Search for the cell housing the specified text and yield its [X, Y] center coordinate. 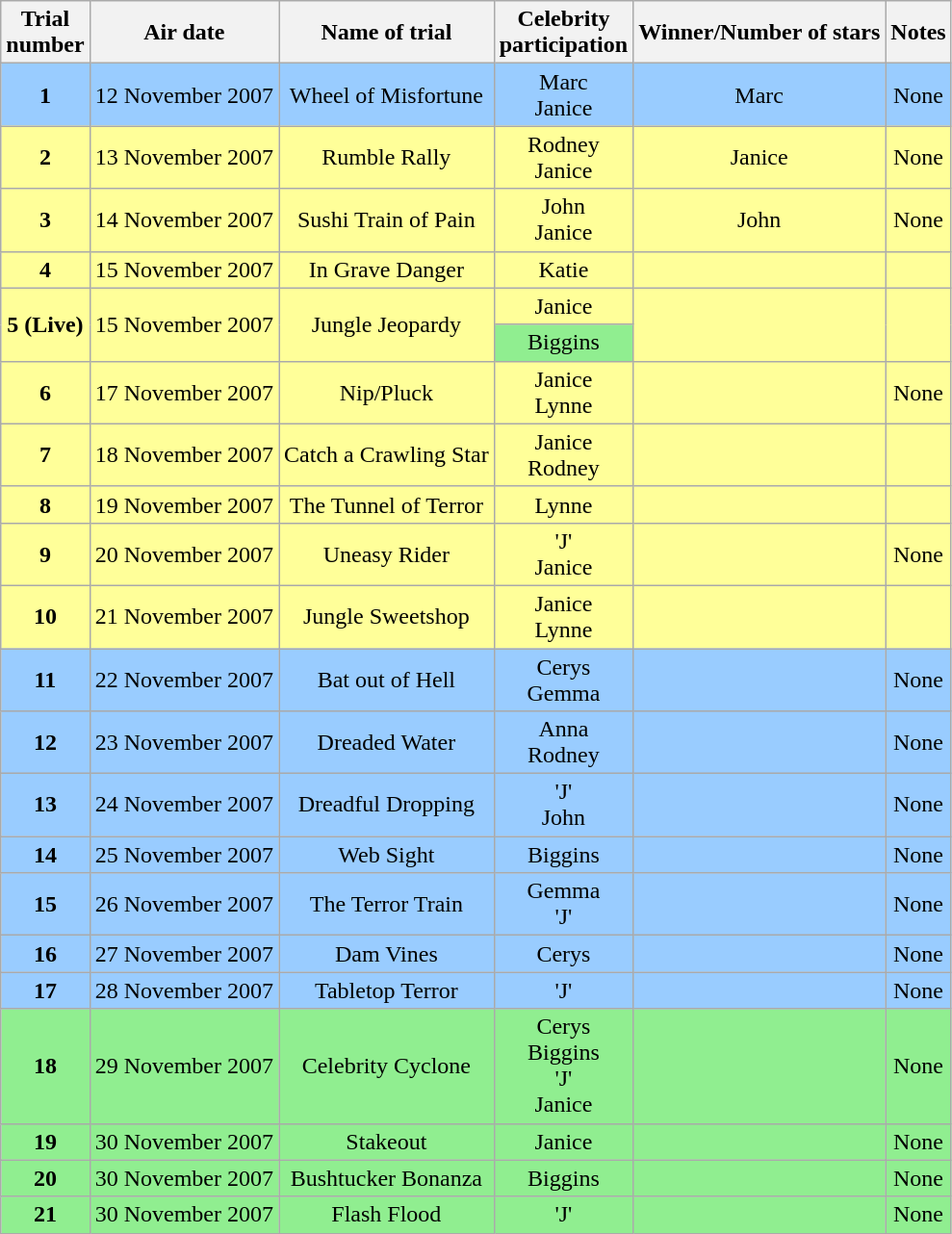
Air date [184, 33]
Celebrity Cyclone [387, 1067]
Jungle Jeopardy [387, 324]
The Terror Train [387, 905]
Dam Vines [387, 954]
Trialnumber [45, 33]
1 [45, 94]
18 [45, 1067]
13 [45, 805]
4 [45, 270]
11 [45, 680]
Uneasy Rider [387, 554]
John [759, 219]
10 [45, 616]
24 November 2007 [184, 805]
Winner/Number of stars [759, 33]
Wheel of Misfortune [387, 94]
21 [45, 1215]
Tabletop Terror [387, 990]
Bushtucker Bonanza [387, 1178]
Cerys Gemma [563, 680]
17 November 2007 [184, 393]
Name of trial [387, 33]
Stakeout [387, 1142]
In Grave Danger [387, 270]
Notes [918, 33]
Rumble Rally [387, 158]
'J' Janice [563, 554]
7 [45, 454]
25 November 2007 [184, 855]
Marc [759, 94]
Marc Janice [563, 94]
14 November 2007 [184, 219]
8 [45, 504]
Janice Rodney [563, 454]
17 [45, 990]
Nip/Pluck [387, 393]
Katie [563, 270]
20 November 2007 [184, 554]
27 November 2007 [184, 954]
12 [45, 743]
13 November 2007 [184, 158]
18 November 2007 [184, 454]
Gemma 'J' [563, 905]
Rodney Janice [563, 158]
Dreaded Water [387, 743]
29 November 2007 [184, 1067]
21 November 2007 [184, 616]
28 November 2007 [184, 990]
Web Sight [387, 855]
Cerys Biggins 'J' Janice [563, 1067]
16 [45, 954]
'J' John [563, 805]
9 [45, 554]
19 November 2007 [184, 504]
Sushi Train of Pain [387, 219]
20 [45, 1178]
Cerys [563, 954]
15 [45, 905]
22 November 2007 [184, 680]
Bat out of Hell [387, 680]
2 [45, 158]
14 [45, 855]
John Janice [563, 219]
5 (Live) [45, 324]
19 [45, 1142]
6 [45, 393]
3 [45, 219]
26 November 2007 [184, 905]
Celebrityparticipation [563, 33]
Anna Rodney [563, 743]
23 November 2007 [184, 743]
Catch a Crawling Star [387, 454]
Lynne [563, 504]
12 November 2007 [184, 94]
Flash Flood [387, 1215]
Jungle Sweetshop [387, 616]
Dreadful Dropping [387, 805]
The Tunnel of Terror [387, 504]
